Provide the [x, y] coordinate of the cell's center where the given text is located.  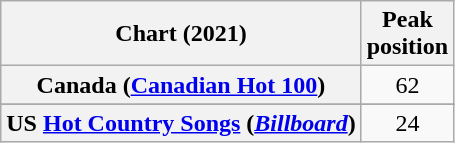
Canada (Canadian Hot 100) [181, 85]
62 [407, 85]
24 [407, 123]
Chart (2021) [181, 34]
Peakposition [407, 34]
US Hot Country Songs (Billboard) [181, 123]
